From the cell containing the given text, extract its center point as (x, y) coordinate. 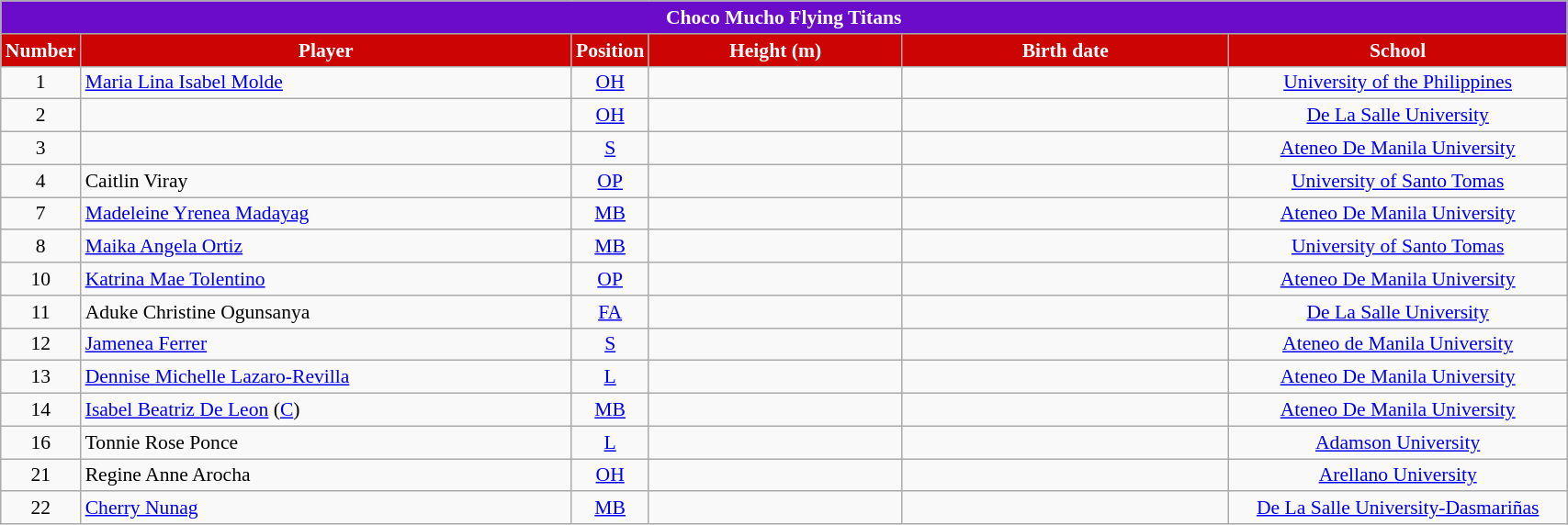
Tonnie Rose Ponce (326, 442)
10 (40, 279)
Adamson University (1398, 442)
De La Salle University-Dasmariñas (1398, 508)
Maika Angela Ortiz (326, 247)
12 (40, 344)
Aduke Christine Ogunsanya (326, 312)
3 (40, 149)
Madeleine Yrenea Madayag (326, 214)
Arellano University (1398, 475)
2 (40, 116)
School (1398, 50)
Jamenea Ferrer (326, 344)
Birth date (1066, 50)
Player (326, 50)
11 (40, 312)
1 (40, 83)
21 (40, 475)
4 (40, 181)
16 (40, 442)
Height (m) (775, 50)
Position (610, 50)
FA (610, 312)
Isabel Beatriz De Leon (C) (326, 410)
Number (40, 50)
Cherry Nunag (326, 508)
Caitlin Viray (326, 181)
Dennise Michelle Lazaro-Revilla (326, 377)
Katrina Mae Tolentino (326, 279)
University of the Philippines (1398, 83)
13 (40, 377)
Regine Anne Arocha (326, 475)
Ateneo de Manila University (1398, 344)
22 (40, 508)
8 (40, 247)
7 (40, 214)
Maria Lina Isabel Molde (326, 83)
Choco Mucho Flying Titans (784, 17)
14 (40, 410)
